Provide the (x, y) coordinate of the cell's center where the given text is located.  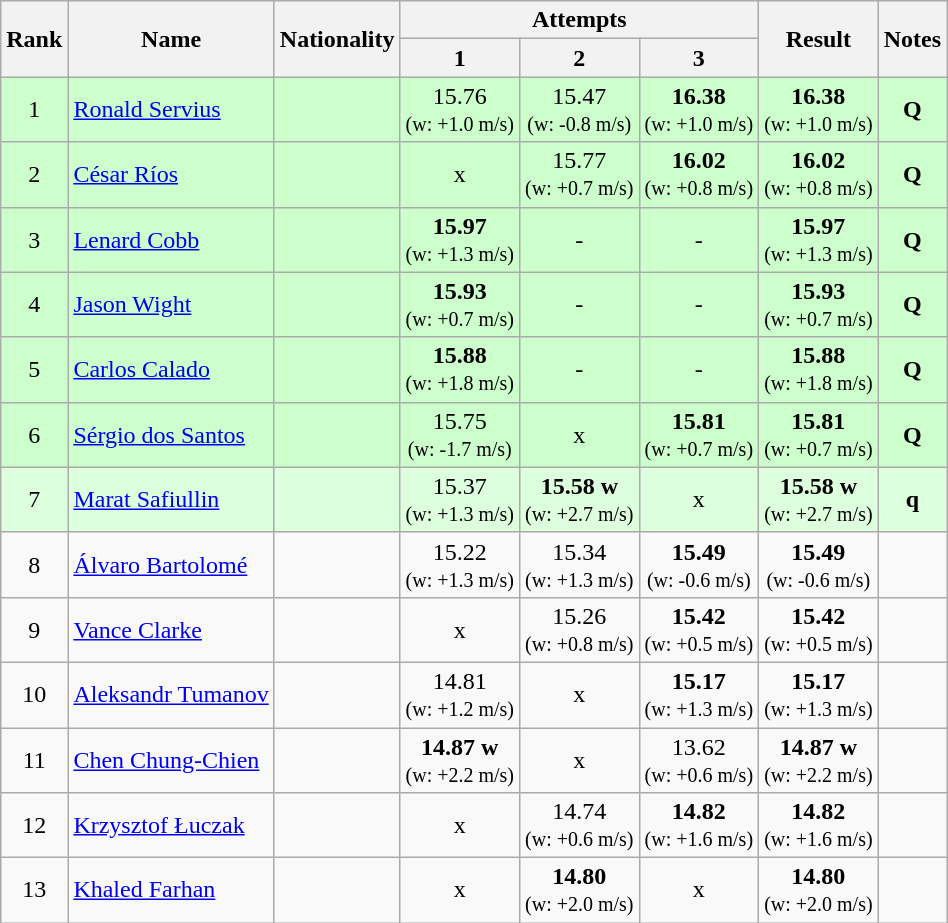
14.82(w: +1.6 m/s) (699, 826)
15.26(w: +0.8 m/s) (580, 630)
Khaled Farhan (171, 890)
16.02(w: +0.8 m/s) (699, 174)
14.82 (w: +1.6 m/s) (819, 826)
Krzysztof Łuczak (171, 826)
14.80 (w: +2.0 m/s) (819, 890)
12 (34, 826)
Notes (912, 39)
15.93(w: +0.7 m/s) (460, 304)
15.42(w: +0.5 m/s) (699, 630)
Jason Wight (171, 304)
15.34(w: +1.3 m/s) (580, 564)
q (912, 500)
Nationality (337, 39)
10 (34, 694)
14.74(w: +0.6 m/s) (580, 826)
15.75(w: -1.7 m/s) (460, 434)
César Ríos (171, 174)
4 (34, 304)
Aleksandr Tumanov (171, 694)
15.81 (w: +0.7 m/s) (819, 434)
15.76(w: +1.0 m/s) (460, 110)
15.49 (w: -0.6 m/s) (819, 564)
15.81(w: +0.7 m/s) (699, 434)
15.88 (w: +1.8 m/s) (819, 370)
15.37(w: +1.3 m/s) (460, 500)
15.93 (w: +0.7 m/s) (819, 304)
16.38(w: +1.0 m/s) (699, 110)
14.81(w: +1.2 m/s) (460, 694)
Ronald Servius (171, 110)
Sérgio dos Santos (171, 434)
Chen Chung-Chien (171, 760)
8 (34, 564)
15.88(w: +1.8 m/s) (460, 370)
Vance Clarke (171, 630)
15.42 (w: +0.5 m/s) (819, 630)
Álvaro Bartolomé (171, 564)
Lenard Cobb (171, 240)
5 (34, 370)
13 (34, 890)
Result (819, 39)
Marat Safiullin (171, 500)
Name (171, 39)
15.49(w: -0.6 m/s) (699, 564)
Attempts (580, 20)
15.47(w: -0.8 m/s) (580, 110)
16.38 (w: +1.0 m/s) (819, 110)
15.97 (w: +1.3 m/s) (819, 240)
6 (34, 434)
7 (34, 500)
15.97(w: +1.3 m/s) (460, 240)
9 (34, 630)
16.02 (w: +0.8 m/s) (819, 174)
Carlos Calado (171, 370)
15.22(w: +1.3 m/s) (460, 564)
Rank (34, 39)
15.17 (w: +1.3 m/s) (819, 694)
14.80(w: +2.0 m/s) (580, 890)
15.77(w: +0.7 m/s) (580, 174)
11 (34, 760)
13.62(w: +0.6 m/s) (699, 760)
15.17(w: +1.3 m/s) (699, 694)
